Return the (x, y) coordinate for the center point of the cell that contains the specified text.  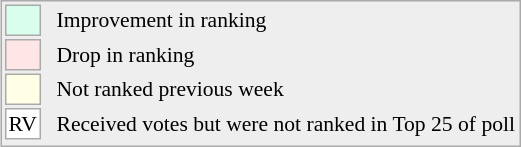
Received votes but were not ranked in Top 25 of poll (286, 124)
Not ranked previous week (286, 90)
Drop in ranking (286, 55)
RV (23, 124)
Improvement in ranking (286, 20)
